Search for the cell housing the specified text and yield its [x, y] center coordinate. 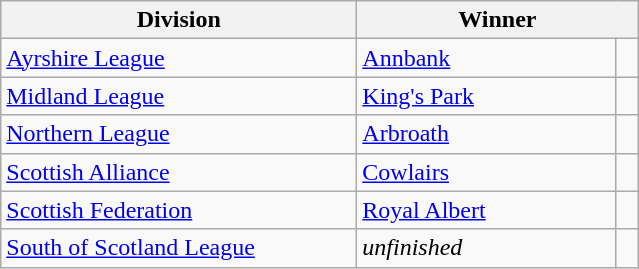
unfinished [487, 248]
South of Scotland League [179, 248]
Royal Albert [487, 210]
Scottish Federation [179, 210]
Winner [498, 20]
Northern League [179, 134]
Midland League [179, 96]
Annbank [487, 58]
Scottish Alliance [179, 172]
King's Park [487, 96]
Division [179, 20]
Arbroath [487, 134]
Ayrshire League [179, 58]
Cowlairs [487, 172]
